Return (X, Y) of the center of cell containing provided text 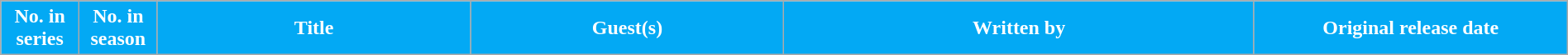
Original release date (1411, 28)
Written by (1019, 28)
Title (314, 28)
Guest(s) (627, 28)
No. inseason (117, 28)
No. inseries (40, 28)
